Locate the cell with the specified text and output its [X, Y] center coordinate. 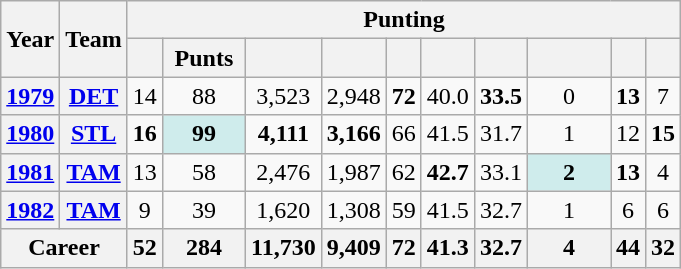
9,409 [354, 248]
3,166 [354, 134]
1,987 [354, 172]
12 [628, 134]
DET [94, 96]
33.5 [500, 96]
2 [568, 172]
Career [64, 248]
Punting [404, 20]
2,948 [354, 96]
1981 [30, 172]
52 [144, 248]
42.7 [448, 172]
3,523 [283, 96]
Punts [204, 58]
58 [204, 172]
1,308 [354, 210]
31.7 [500, 134]
Year [30, 39]
62 [404, 172]
88 [204, 96]
99 [204, 134]
7 [664, 96]
1,620 [283, 210]
41.3 [448, 248]
40.0 [448, 96]
1980 [30, 134]
4,111 [283, 134]
Team [94, 39]
16 [144, 134]
14 [144, 96]
59 [404, 210]
11,730 [283, 248]
9 [144, 210]
1982 [30, 210]
15 [664, 134]
66 [404, 134]
2,476 [283, 172]
284 [204, 248]
44 [628, 248]
39 [204, 210]
33.1 [500, 172]
1979 [30, 96]
STL [94, 134]
32 [664, 248]
0 [568, 96]
